Search for the cell housing the specified text and yield its (X, Y) center coordinate. 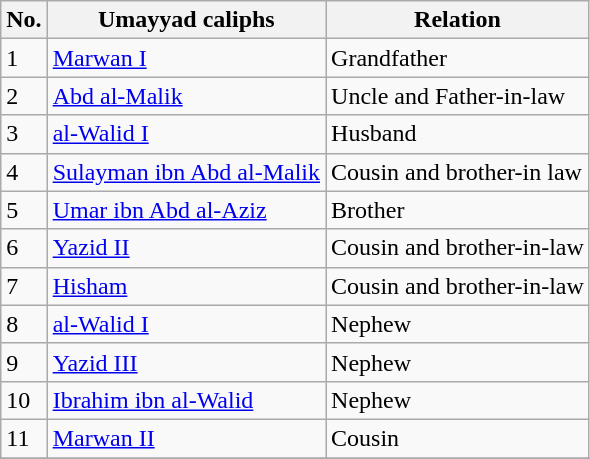
No. (24, 20)
Yazid III (186, 362)
6 (24, 248)
Umayyad caliphs (186, 20)
Uncle and Father-in-law (458, 96)
Husband (458, 134)
Umar ibn Abd al-Aziz (186, 210)
Ibrahim ibn al-Walid (186, 400)
11 (24, 438)
Cousin (458, 438)
Marwan II (186, 438)
4 (24, 172)
9 (24, 362)
10 (24, 400)
2 (24, 96)
Grandfather (458, 58)
5 (24, 210)
1 (24, 58)
Yazid II (186, 248)
Hisham (186, 286)
3 (24, 134)
Marwan I (186, 58)
Sulayman ibn Abd al-Malik (186, 172)
Relation (458, 20)
7 (24, 286)
Brother (458, 210)
Abd al-Malik (186, 96)
8 (24, 324)
Cousin and brother-in law (458, 172)
